Return the [x, y] coordinate for the center point of the cell that contains the specified text.  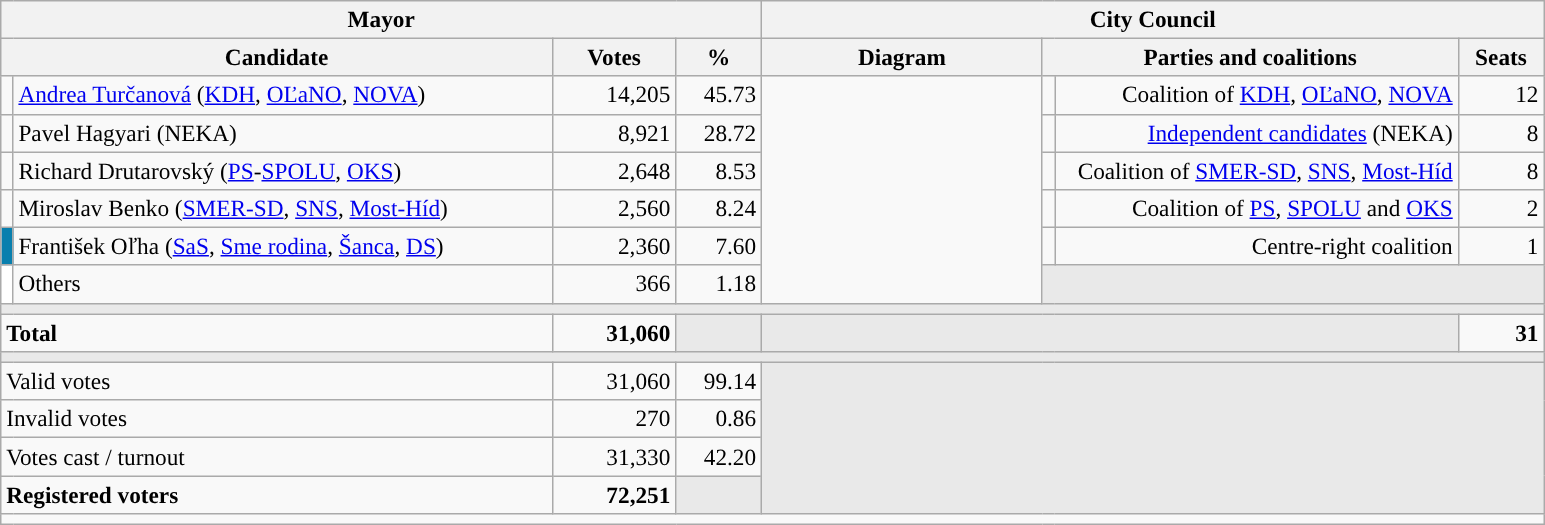
28.72 [719, 133]
8,921 [614, 133]
Miroslav Benko (SMER-SD, SNS, Most-Híd) [282, 208]
45.73 [719, 95]
14,205 [614, 95]
City Council [1153, 19]
Coalition of PS, SPOLU and OKS [1257, 208]
Votes [614, 57]
Centre-right coalition [1257, 246]
Parties and coalitions [1250, 57]
Invalid votes [277, 419]
Candidate [277, 57]
8.24 [719, 208]
31,330 [614, 456]
Richard Drutarovský (PS-SPOLU, OKS) [282, 170]
2,560 [614, 208]
% [719, 57]
Diagram [902, 57]
Votes cast / turnout [277, 456]
Andrea Turčanová (KDH, OĽaNO, NOVA) [282, 95]
7.60 [719, 246]
1 [1501, 246]
Others [282, 284]
Mayor [382, 19]
Total [277, 332]
366 [614, 284]
2 [1501, 208]
2,360 [614, 246]
72,251 [614, 494]
Registered voters [277, 494]
31 [1501, 332]
František Oľha (SaS, Sme rodina, Šanca, DS) [282, 246]
1.18 [719, 284]
Pavel Hagyari (NEKA) [282, 133]
Valid votes [277, 381]
42.20 [719, 456]
Seats [1501, 57]
270 [614, 419]
12 [1501, 95]
0.86 [719, 419]
8.53 [719, 170]
2,648 [614, 170]
99.14 [719, 381]
Independent candidates (NEKA) [1257, 133]
Coalition of SMER-SD, SNS, Most-Híd [1257, 170]
Coalition of KDH, OĽaNO, NOVA [1257, 95]
